Return [X, Y] of the center of cell containing provided text 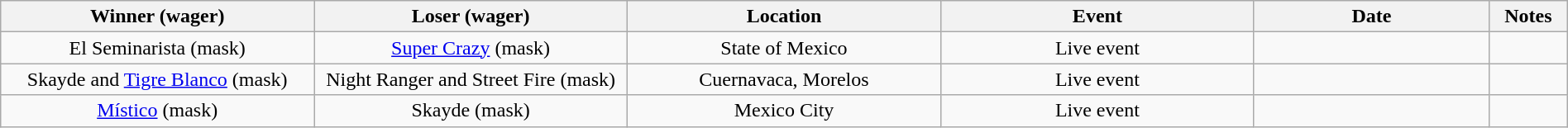
El Seminarista (mask) [157, 48]
Super Crazy (mask) [471, 48]
Skayde (mask) [471, 111]
Date [1371, 17]
Location [784, 17]
Notes [1528, 17]
Event [1097, 17]
Místico (mask) [157, 111]
State of Mexico [784, 48]
Winner (wager) [157, 17]
Night Ranger and Street Fire (mask) [471, 79]
Loser (wager) [471, 17]
Skayde and Tigre Blanco (mask) [157, 79]
Cuernavaca, Morelos [784, 79]
Mexico City [784, 111]
